Return [X, Y] of the center of cell containing provided text 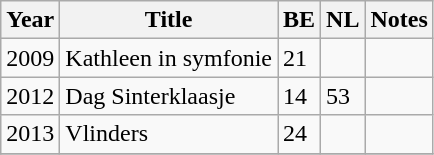
Year [30, 20]
BE [300, 20]
2012 [30, 96]
53 [343, 96]
2013 [30, 134]
21 [300, 58]
Kathleen in symfonie [169, 58]
NL [343, 20]
Title [169, 20]
Dag Sinterklaasje [169, 96]
Notes [399, 20]
14 [300, 96]
Vlinders [169, 134]
2009 [30, 58]
24 [300, 134]
